Identify which cell holds the provided text, then report its [x, y] central coordinate. 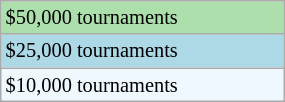
$10,000 tournaments [142, 85]
$50,000 tournaments [142, 17]
$25,000 tournaments [142, 51]
